Locate the cell with the specified text and output its [X, Y] center coordinate. 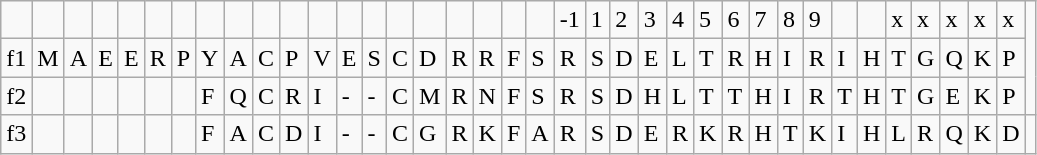
9 [817, 20]
f3 [16, 134]
7 [763, 20]
V [322, 58]
4 [680, 20]
6 [736, 20]
3 [652, 20]
2 [624, 20]
N [487, 96]
f1 [16, 58]
-1 [570, 20]
Y [210, 58]
1 [597, 20]
8 [790, 20]
f2 [16, 96]
5 [708, 20]
